Return the (x, y) coordinate for the center point of the cell that contains the specified text.  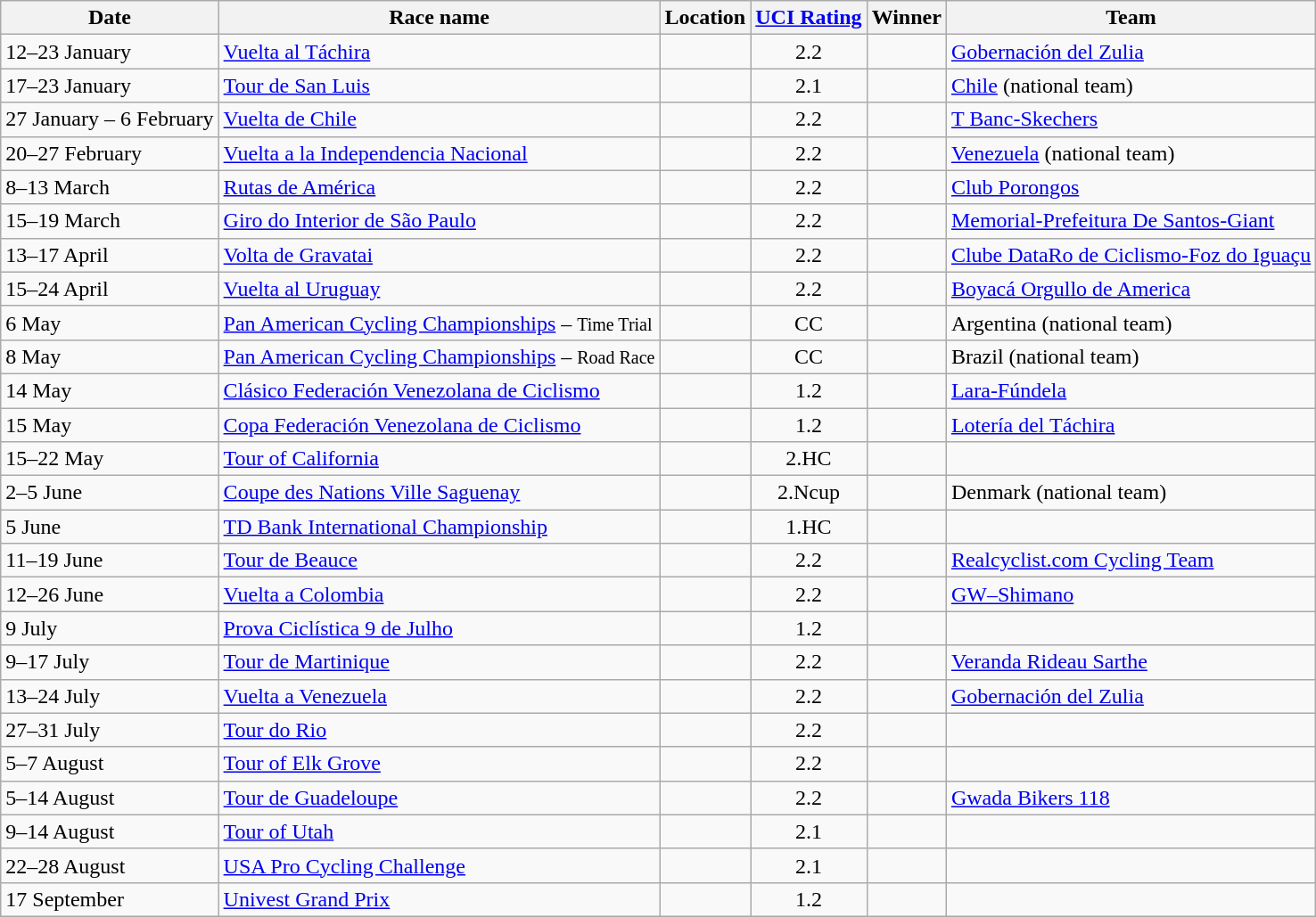
Tour of California (439, 459)
Giro do Interior de São Paulo (439, 221)
27–31 July (110, 730)
Vuelta a la Independencia Nacional (439, 153)
Volta de Gravatai (439, 255)
Argentina (national team) (1131, 323)
Date (110, 18)
Tour of Utah (439, 831)
Race name (439, 18)
Clásico Federación Venezolana de Ciclismo (439, 390)
15–19 March (110, 221)
Univest Grand Prix (439, 899)
GW–Shimano (1131, 594)
Denmark (national team) (1131, 493)
27 January – 6 February (110, 119)
Memorial-Prefeitura De Santos-Giant (1131, 221)
5–14 August (110, 798)
2–5 June (110, 493)
12–26 June (110, 594)
Tour de San Luis (439, 86)
Gwada Bikers 118 (1131, 798)
Realcyclist.com Cycling Team (1131, 561)
Clube DataRo de Ciclismo-Foz do Iguaçu (1131, 255)
2.Ncup (809, 493)
Tour do Rio (439, 730)
Lotería del Táchira (1131, 425)
Tour de Guadeloupe (439, 798)
15–24 April (110, 289)
Tour de Martinique (439, 662)
T Banc-Skechers (1131, 119)
Vuelta al Uruguay (439, 289)
17 September (110, 899)
6 May (110, 323)
8 May (110, 356)
UCI Rating (809, 18)
14 May (110, 390)
Tour of Elk Grove (439, 764)
Coupe des Nations Ville Saguenay (439, 493)
8–13 March (110, 187)
9–17 July (110, 662)
15 May (110, 425)
Rutas de América (439, 187)
13–17 April (110, 255)
20–27 February (110, 153)
12–23 January (110, 52)
Prova Ciclística 9 de Julho (439, 628)
Vuelta a Colombia (439, 594)
22–28 August (110, 865)
5 June (110, 527)
Veranda Rideau Sarthe (1131, 662)
11–19 June (110, 561)
Brazil (national team) (1131, 356)
9–14 August (110, 831)
9 July (110, 628)
5–7 August (110, 764)
13–24 July (110, 696)
Lara-Fúndela (1131, 390)
Vuelta a Venezuela (439, 696)
Chile (national team) (1131, 86)
Tour de Beauce (439, 561)
Venezuela (national team) (1131, 153)
2.HC (809, 459)
Pan American Cycling Championships – Road Race (439, 356)
Club Porongos (1131, 187)
Vuelta de Chile (439, 119)
1.HC (809, 527)
Vuelta al Táchira (439, 52)
Copa Federación Venezolana de Ciclismo (439, 425)
15–22 May (110, 459)
Team (1131, 18)
TD Bank International Championship (439, 527)
Winner (906, 18)
17–23 January (110, 86)
USA Pro Cycling Challenge (439, 865)
Location (705, 18)
Boyacá Orgullo de America (1131, 289)
Pan American Cycling Championships – Time Trial (439, 323)
